Detect which cell encompasses the target text, then output its (x, y) center coordinate. 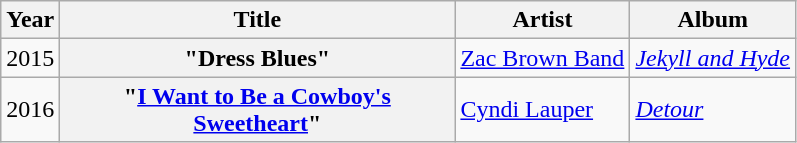
2016 (30, 110)
Title (258, 20)
"Dress Blues" (258, 58)
2015 (30, 58)
Cyndi Lauper (542, 110)
Zac Brown Band (542, 58)
Jekyll and Hyde (713, 58)
Album (713, 20)
Artist (542, 20)
"I Want to Be a Cowboy's Sweetheart" (258, 110)
Detour (713, 110)
Year (30, 20)
